For the text-containing cell, return its midpoint in (X, Y) coordinate format. 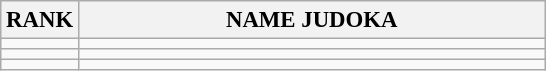
NAME JUDOKA (312, 20)
RANK (40, 20)
